Identify which cell holds the provided text, then report its [x, y] central coordinate. 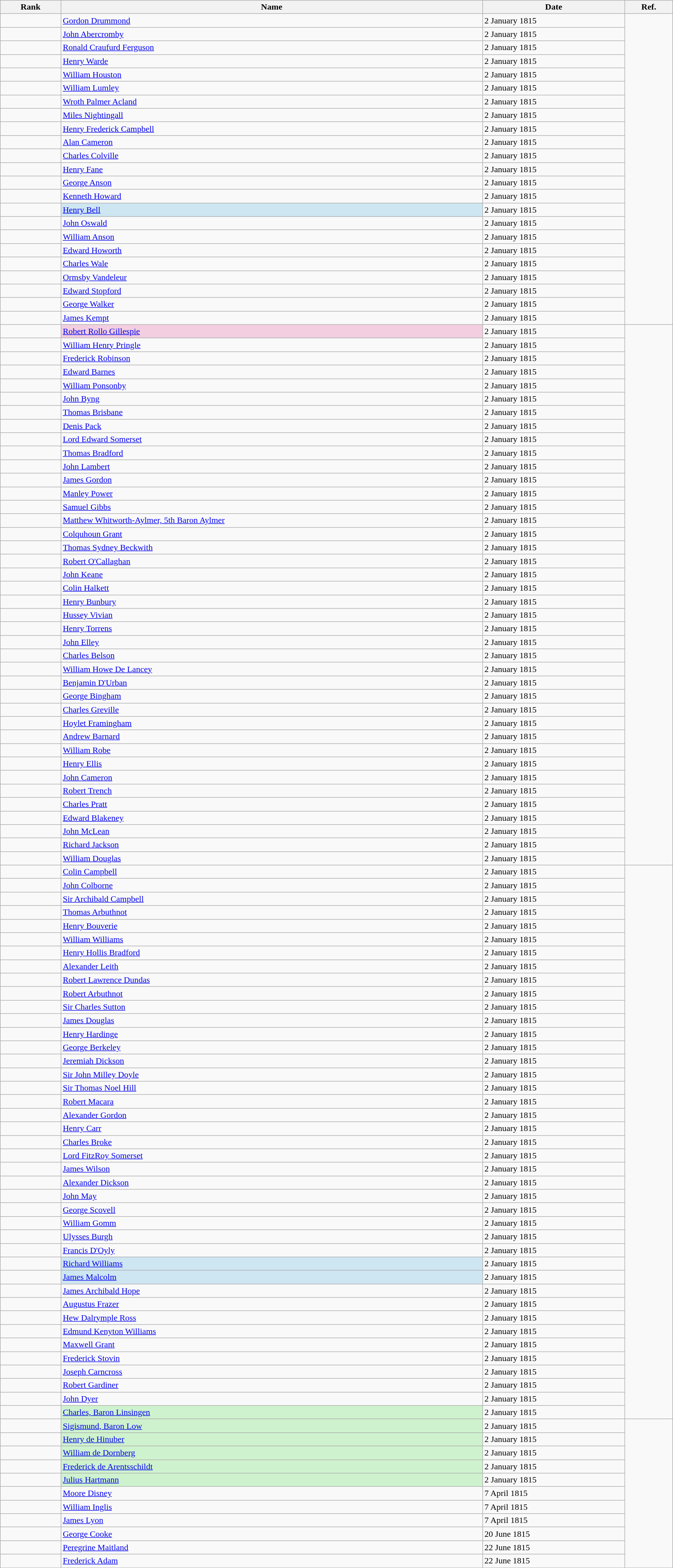
John May [272, 1196]
Hew Dalrymple Ross [272, 1318]
Robert Rollo Gillespie [272, 331]
Wroth Palmer Acland [272, 102]
Ormsby Vandeleur [272, 277]
Lord Edward Somerset [272, 439]
George Walker [272, 304]
Gordon Drummond [272, 21]
Robert Lawrence Dundas [272, 980]
Richard Jackson [272, 845]
John Lambert [272, 466]
George Anson [272, 183]
William Robe [272, 750]
Denis Pack [272, 426]
John Elley [272, 642]
William Williams [272, 939]
John Oswald [272, 223]
Robert Trench [272, 791]
Edward Stopford [272, 291]
William Douglas [272, 858]
Henry de Hinuber [272, 1439]
William Howe De Lancey [272, 669]
Moore Disney [272, 1493]
Hoylet Framingham [272, 723]
Julius Hartmann [272, 1480]
William Lumley [272, 88]
Augustus Frazer [272, 1304]
Robert Arbuthnot [272, 993]
James Kempt [272, 318]
John Dyer [272, 1399]
James Gordon [272, 480]
James Wilson [272, 1169]
William Inglis [272, 1507]
Peregrine Maitland [272, 1547]
Edward Howorth [272, 250]
Colquhoun Grant [272, 534]
Charles, Baron Linsingen [272, 1412]
20 June 1815 [554, 1534]
Sir Thomas Noel Hill [272, 1088]
Thomas Sydney Beckwith [272, 547]
Edward Barnes [272, 372]
Ulysses Burgh [272, 1236]
Matthew Whitworth-Aylmer, 5th Baron Aylmer [272, 520]
Benjamin D'Urban [272, 683]
Sigismund, Baron Low [272, 1426]
James Lyon [272, 1520]
John Abercromby [272, 34]
Ronald Craufurd Ferguson [272, 48]
Hussey Vivian [272, 615]
Henry Bunbury [272, 602]
Colin Halkett [272, 588]
Andrew Barnard [272, 737]
Francis D'Oyly [272, 1250]
Thomas Brisbane [272, 413]
William Houston [272, 75]
George Berkeley [272, 1048]
Robert Macara [272, 1102]
Jeremiah Dickson [272, 1061]
Thomas Arbuthnot [272, 912]
William Ponsonby [272, 385]
Frederick Adam [272, 1561]
Ref. [649, 7]
Kenneth Howard [272, 196]
Thomas Bradford [272, 453]
Miles Nightingall [272, 115]
Robert O'Callaghan [272, 561]
Sir John Milley Doyle [272, 1075]
Alexander Gordon [272, 1115]
Henry Ellis [272, 764]
Manley Power [272, 493]
Frederick de Arentsschildt [272, 1466]
John Colborne [272, 885]
Charles Belson [272, 656]
Alexander Leith [272, 966]
William Gomm [272, 1223]
Henry Fane [272, 169]
Henry Frederick Campbell [272, 129]
Joseph Carncross [272, 1372]
Colin Campbell [272, 872]
Charles Pratt [272, 804]
Charles Greville [272, 710]
Frederick Robinson [272, 358]
Henry Hollis Bradford [272, 953]
Alan Cameron [272, 142]
George Scovell [272, 1209]
John Keane [272, 574]
John McLean [272, 831]
James Malcolm [272, 1277]
George Cooke [272, 1534]
Maxwell Grant [272, 1345]
Sir Archibald Campbell [272, 899]
Edmund Kenyton Williams [272, 1331]
Alexander Dickson [272, 1182]
Charles Broke [272, 1142]
Frederick Stovin [272, 1358]
Rank [31, 7]
William Henry Pringle [272, 345]
Lord FitzRoy Somerset [272, 1155]
Henry Torrens [272, 629]
Henry Warde [272, 61]
Name [272, 7]
William de Dornberg [272, 1453]
George Bingham [272, 696]
Samuel Gibbs [272, 507]
Date [554, 7]
Henry Bell [272, 210]
John Byng [272, 399]
William Anson [272, 237]
Charles Wale [272, 264]
James Archibald Hope [272, 1291]
Charles Colville [272, 155]
Henry Carr [272, 1129]
James Douglas [272, 1020]
Edward Blakeney [272, 818]
Henry Hardinge [272, 1034]
Robert Gardiner [272, 1385]
Sir Charles Sutton [272, 1007]
Henry Bouverie [272, 926]
John Cameron [272, 777]
Richard Williams [272, 1264]
